Provide the (x, y) coordinate of the cell's center where the given text is located.  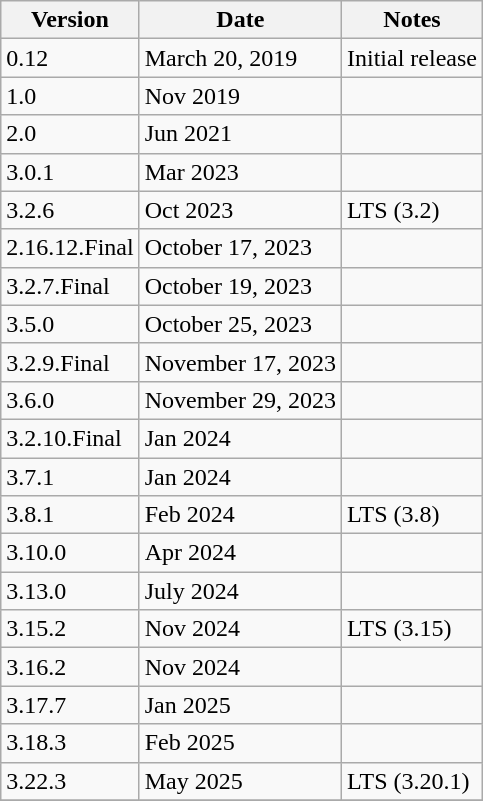
July 2024 (240, 591)
2.16.12.Final (70, 248)
2.0 (70, 134)
LTS (3.8) (412, 515)
3.2.7.Final (70, 286)
March 20, 2019 (240, 58)
3.2.6 (70, 210)
Nov 2019 (240, 96)
3.22.3 (70, 781)
Oct 2023 (240, 210)
Feb 2024 (240, 515)
3.15.2 (70, 629)
3.13.0 (70, 591)
Jan 2025 (240, 705)
3.7.1 (70, 477)
Date (240, 20)
3.6.0 (70, 400)
October 25, 2023 (240, 324)
LTS (3.2) (412, 210)
October 19, 2023 (240, 286)
May 2025 (240, 781)
3.2.10.Final (70, 438)
3.8.1 (70, 515)
3.16.2 (70, 667)
Mar 2023 (240, 172)
3.2.9.Final (70, 362)
Apr 2024 (240, 553)
3.0.1 (70, 172)
October 17, 2023 (240, 248)
3.5.0 (70, 324)
3.10.0 (70, 553)
November 29, 2023 (240, 400)
November 17, 2023 (240, 362)
0.12 (70, 58)
LTS (3.15) (412, 629)
Feb 2025 (240, 743)
Version (70, 20)
Jun 2021 (240, 134)
3.18.3 (70, 743)
Notes (412, 20)
3.17.7 (70, 705)
LTS (3.20.1) (412, 781)
1.0 (70, 96)
Initial release (412, 58)
